From the cell containing the given text, extract its center point as [x, y] coordinate. 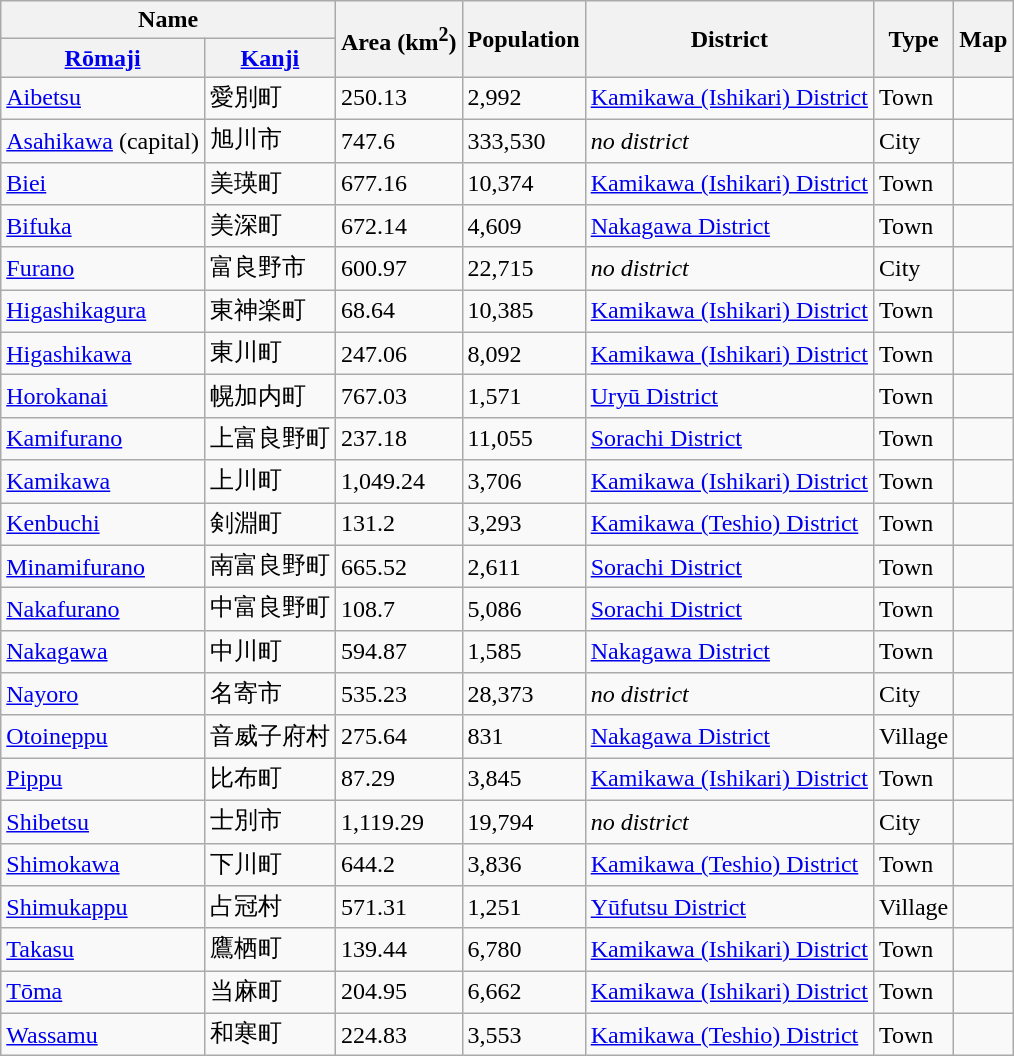
Kanji [270, 58]
比布町 [270, 780]
Rōmaji [103, 58]
6,780 [524, 950]
剣淵町 [270, 524]
Pippu [103, 780]
747.6 [398, 140]
士別市 [270, 822]
Population [524, 39]
672.14 [398, 226]
1,251 [524, 908]
鷹栖町 [270, 950]
中川町 [270, 652]
665.52 [398, 566]
767.03 [398, 396]
250.13 [398, 98]
3,293 [524, 524]
Otoineppu [103, 736]
1,585 [524, 652]
Kamifurano [103, 438]
677.16 [398, 184]
Minamifurano [103, 566]
131.2 [398, 524]
Higashikagura [103, 312]
美瑛町 [270, 184]
Nakagawa [103, 652]
愛別町 [270, 98]
10,374 [524, 184]
224.83 [398, 1034]
Asahikawa (capital) [103, 140]
275.64 [398, 736]
3,706 [524, 482]
和寒町 [270, 1034]
Furano [103, 268]
Name [168, 20]
3,836 [524, 864]
Uryū District [729, 396]
19,794 [524, 822]
Kamikawa [103, 482]
5,086 [524, 610]
Kenbuchi [103, 524]
3,553 [524, 1034]
2,611 [524, 566]
美深町 [270, 226]
247.06 [398, 354]
Aibetsu [103, 98]
644.2 [398, 864]
Type [913, 39]
139.44 [398, 950]
Horokanai [103, 396]
下川町 [270, 864]
Biei [103, 184]
Shimokawa [103, 864]
東神楽町 [270, 312]
237.18 [398, 438]
594.87 [398, 652]
600.97 [398, 268]
上川町 [270, 482]
幌加内町 [270, 396]
11,055 [524, 438]
Map [984, 39]
28,373 [524, 694]
東川町 [270, 354]
Higashikawa [103, 354]
Nakafurano [103, 610]
1,119.29 [398, 822]
Bifuka [103, 226]
831 [524, 736]
3,845 [524, 780]
4,609 [524, 226]
Shimukappu [103, 908]
6,662 [524, 992]
10,385 [524, 312]
Nayoro [103, 694]
2,992 [524, 98]
571.31 [398, 908]
204.95 [398, 992]
Area (km2) [398, 39]
District [729, 39]
旭川市 [270, 140]
Wassamu [103, 1034]
535.23 [398, 694]
Shibetsu [103, 822]
南富良野町 [270, 566]
333,530 [524, 140]
上富良野町 [270, 438]
108.7 [398, 610]
1,049.24 [398, 482]
22,715 [524, 268]
当麻町 [270, 992]
占冠村 [270, 908]
1,571 [524, 396]
Yūfutsu District [729, 908]
68.64 [398, 312]
中富良野町 [270, 610]
富良野市 [270, 268]
87.29 [398, 780]
8,092 [524, 354]
Takasu [103, 950]
名寄市 [270, 694]
音威子府村 [270, 736]
Tōma [103, 992]
